Return (x, y) of the center of cell containing provided text 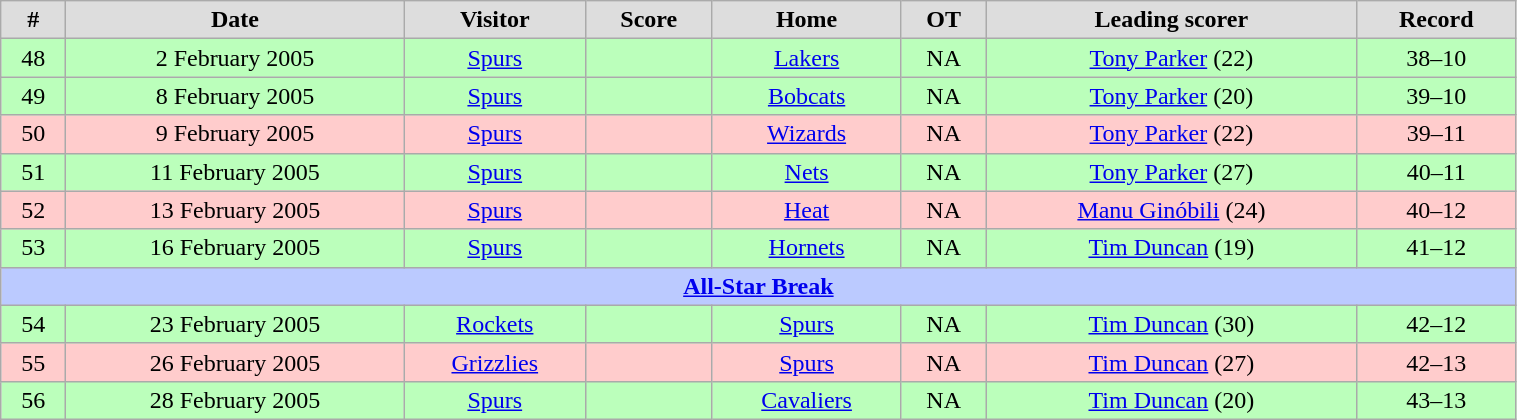
13 February 2005 (235, 210)
Hornets (806, 248)
Cavaliers (806, 400)
8 February 2005 (235, 96)
23 February 2005 (235, 324)
52 (34, 210)
Grizzlies (495, 362)
43–13 (1436, 400)
Tim Duncan (19) (1171, 248)
Visitor (495, 20)
Tony Parker (20) (1171, 96)
Rockets (495, 324)
All-Star Break (758, 286)
42–13 (1436, 362)
51 (34, 172)
55 (34, 362)
# (34, 20)
26 February 2005 (235, 362)
53 (34, 248)
Tim Duncan (27) (1171, 362)
Bobcats (806, 96)
48 (34, 58)
Date (235, 20)
39–10 (1436, 96)
Wizards (806, 134)
2 February 2005 (235, 58)
38–10 (1436, 58)
OT (944, 20)
28 February 2005 (235, 400)
54 (34, 324)
41–12 (1436, 248)
11 February 2005 (235, 172)
42–12 (1436, 324)
9 February 2005 (235, 134)
Heat (806, 210)
56 (34, 400)
Tim Duncan (20) (1171, 400)
Tony Parker (27) (1171, 172)
Nets (806, 172)
Leading scorer (1171, 20)
16 February 2005 (235, 248)
50 (34, 134)
Manu Ginóbili (24) (1171, 210)
49 (34, 96)
Score (649, 20)
Home (806, 20)
39–11 (1436, 134)
Record (1436, 20)
Lakers (806, 58)
40–12 (1436, 210)
Tim Duncan (30) (1171, 324)
40–11 (1436, 172)
